Scan for the cell matching the given text and deliver its [x, y] coordinate at center. 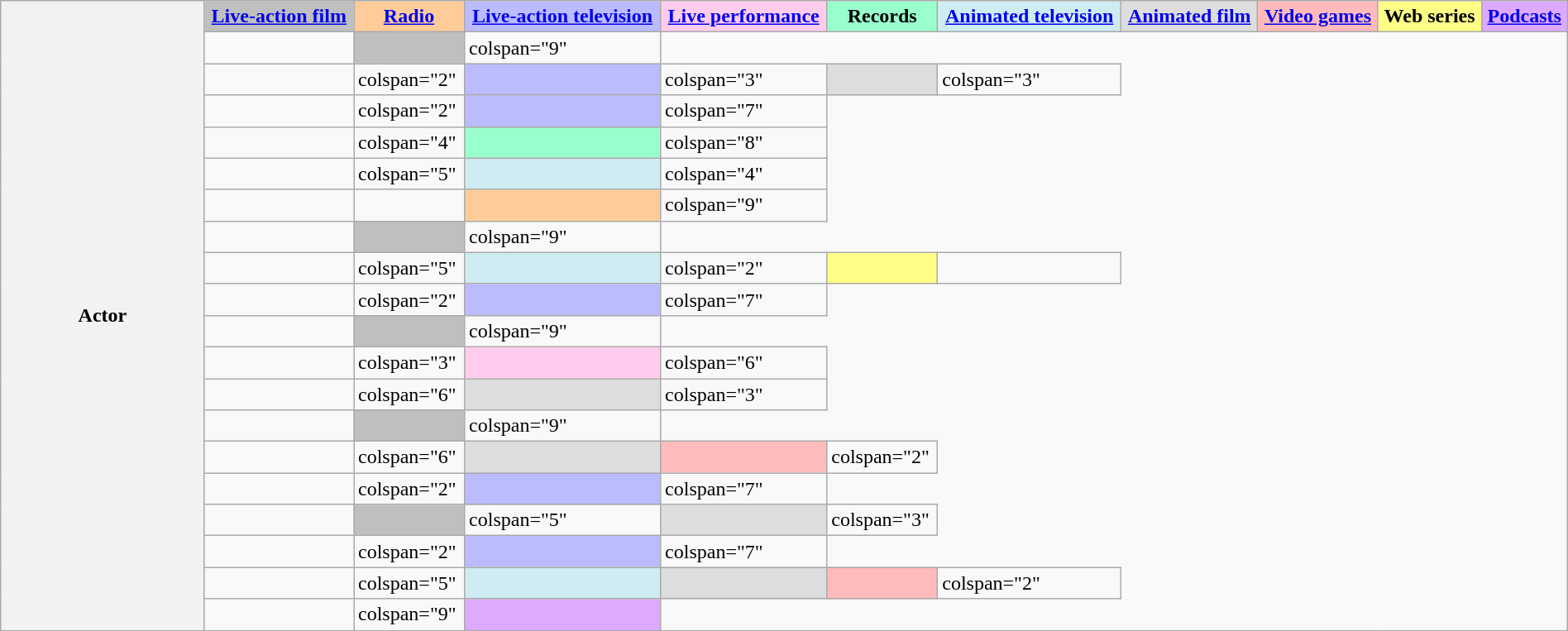
Live-action film [279, 17]
Actor [103, 316]
Animated film [1189, 17]
Podcasts [1524, 17]
Web series [1429, 17]
Video games [1318, 17]
Live performance [744, 17]
Records [882, 17]
Animated television [1030, 17]
Live-action television [562, 17]
Radio [409, 17]
colspan="8" [744, 142]
